Provide the (x, y) coordinate of the cell's center where the given text is located.  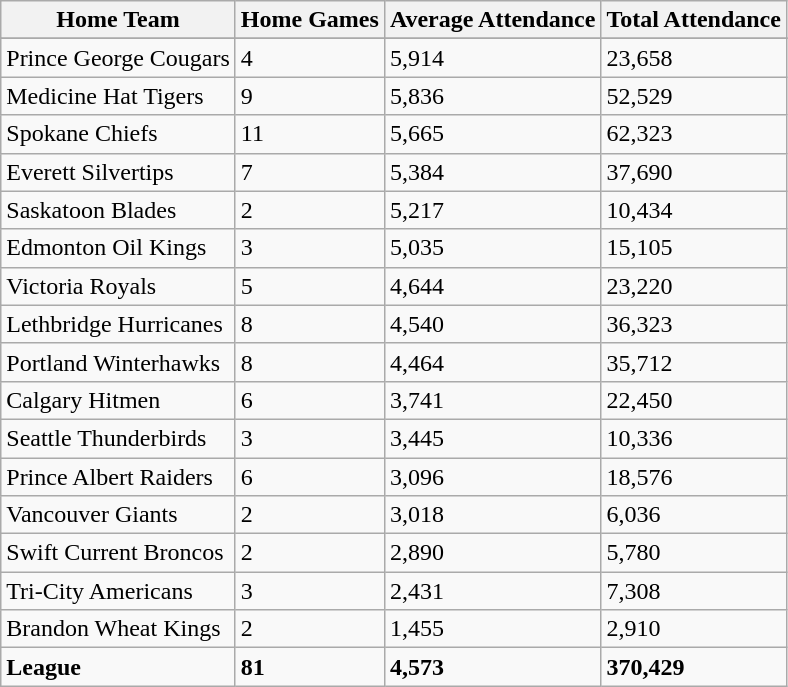
9 (310, 96)
4,540 (492, 324)
5,914 (492, 58)
370,429 (694, 667)
1,455 (492, 629)
Tri-City Americans (118, 591)
5,836 (492, 96)
Brandon Wheat Kings (118, 629)
Everett Silvertips (118, 172)
37,690 (694, 172)
62,323 (694, 134)
3,096 (492, 477)
10,336 (694, 438)
4,573 (492, 667)
3,018 (492, 515)
Edmonton Oil Kings (118, 248)
Prince Albert Raiders (118, 477)
Total Attendance (694, 20)
5 (310, 286)
Spokane Chiefs (118, 134)
36,323 (694, 324)
5,035 (492, 248)
Portland Winterhawks (118, 362)
Medicine Hat Tigers (118, 96)
2,910 (694, 629)
Saskatoon Blades (118, 210)
52,529 (694, 96)
Home Games (310, 20)
2,431 (492, 591)
6,036 (694, 515)
Home Team (118, 20)
81 (310, 667)
7,308 (694, 591)
23,220 (694, 286)
Victoria Royals (118, 286)
11 (310, 134)
Lethbridge Hurricanes (118, 324)
3,741 (492, 400)
Calgary Hitmen (118, 400)
Swift Current Broncos (118, 553)
15,105 (694, 248)
4,464 (492, 362)
5,665 (492, 134)
5,384 (492, 172)
Vancouver Giants (118, 515)
5,780 (694, 553)
10,434 (694, 210)
3,445 (492, 438)
4,644 (492, 286)
Prince George Cougars (118, 58)
Seattle Thunderbirds (118, 438)
2,890 (492, 553)
23,658 (694, 58)
League (118, 667)
4 (310, 58)
5,217 (492, 210)
35,712 (694, 362)
Average Attendance (492, 20)
22,450 (694, 400)
7 (310, 172)
18,576 (694, 477)
